Capture the cell that displays the provided text and extract its [X, Y] central coordinate. 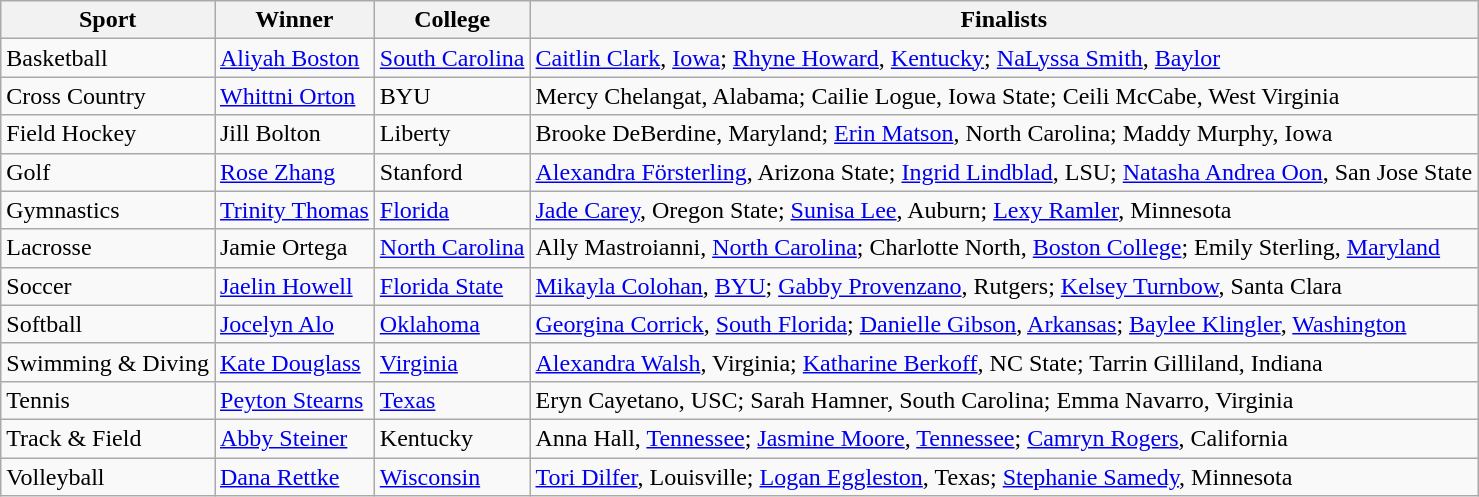
Trinity Thomas [294, 210]
Florida State [452, 286]
Jade Carey, Oregon State; Sunisa Lee, Auburn; Lexy Ramler, Minnesota [1004, 210]
Eryn Cayetano, USC; Sarah Hamner, South Carolina; Emma Navarro, Virginia [1004, 400]
Brooke DeBerdine, Maryland; Erin Matson, North Carolina; Maddy Murphy, Iowa [1004, 134]
Aliyah Boston [294, 58]
Georgina Corrick, South Florida; Danielle Gibson, Arkansas; Baylee Klingler, Washington [1004, 324]
Anna Hall, Tennessee; Jasmine Moore, Tennessee; Camryn Rogers, California [1004, 438]
BYU [452, 96]
Soccer [108, 286]
Jill Bolton [294, 134]
Tori Dilfer, Louisville; Logan Eggleston, Texas; Stephanie Samedy, Minnesota [1004, 477]
Swimming & Diving [108, 362]
Softball [108, 324]
Rose Zhang [294, 172]
Kate Douglass [294, 362]
Cross Country [108, 96]
Jocelyn Alo [294, 324]
Gymnastics [108, 210]
Wisconsin [452, 477]
Field Hockey [108, 134]
Caitlin Clark, Iowa; Rhyne Howard, Kentucky; NaLyssa Smith, Baylor [1004, 58]
Oklahoma [452, 324]
Volleyball [108, 477]
Florida [452, 210]
Kentucky [452, 438]
Basketball [108, 58]
Jaelin Howell [294, 286]
Peyton Stearns [294, 400]
Mikayla Colohan, BYU; Gabby Provenzano, Rutgers; Kelsey Turnbow, Santa Clara [1004, 286]
Whittni Orton [294, 96]
Finalists [1004, 20]
Lacrosse [108, 248]
Tennis [108, 400]
Dana Rettke [294, 477]
Mercy Chelangat, Alabama; Cailie Logue, Iowa State; Ceili McCabe, West Virginia [1004, 96]
Alexandra Försterling, Arizona State; Ingrid Lindblad, LSU; Natasha Andrea Oon, San Jose State [1004, 172]
Abby Steiner [294, 438]
South Carolina [452, 58]
Stanford [452, 172]
Sport [108, 20]
Ally Mastroianni, North Carolina; Charlotte North, Boston College; Emily Sterling, Maryland [1004, 248]
Golf [108, 172]
Jamie Ortega [294, 248]
College [452, 20]
Alexandra Walsh, Virginia; Katharine Berkoff, NC State; Tarrin Gilliland, Indiana [1004, 362]
Texas [452, 400]
Virginia [452, 362]
North Carolina [452, 248]
Winner [294, 20]
Liberty [452, 134]
Track & Field [108, 438]
